Detect which cell encompasses the target text, then output its (X, Y) center coordinate. 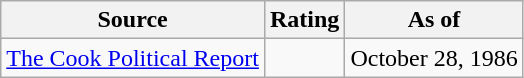
The Cook Political Report (133, 58)
Rating (304, 20)
Source (133, 20)
As of (434, 20)
October 28, 1986 (434, 58)
